Locate the cell with the specified text and output its (x, y) center coordinate. 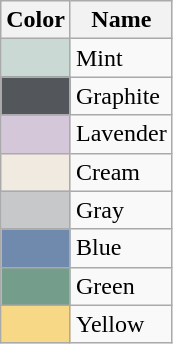
Green (121, 286)
Gray (121, 210)
Color (36, 20)
Yellow (121, 324)
Name (121, 20)
Graphite (121, 96)
Blue (121, 248)
Cream (121, 172)
Lavender (121, 134)
Mint (121, 58)
